Pinpoint the cell where the given text exists, returning its (x, y) midpoint coordinate. 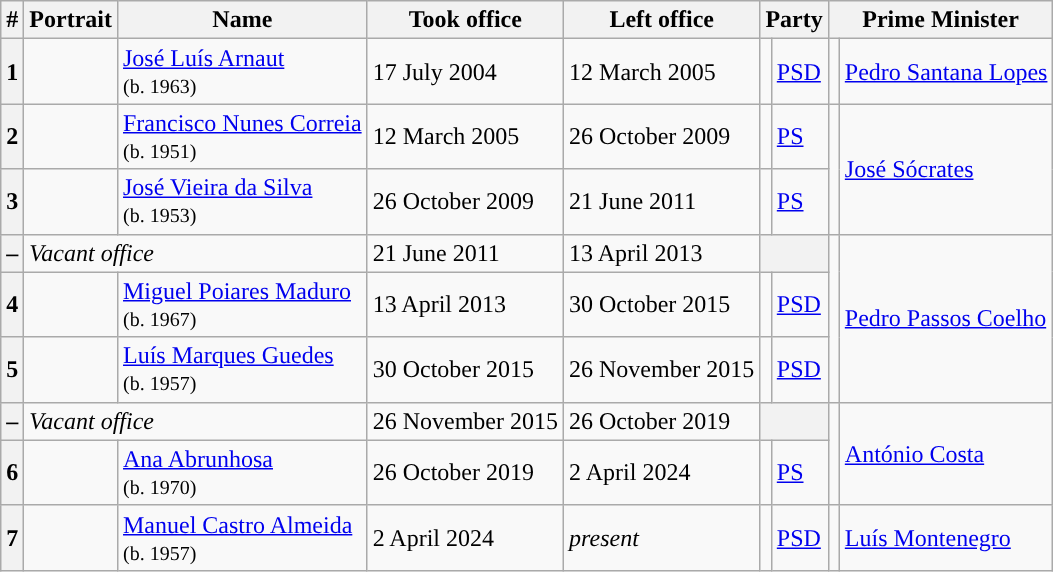
1 (12, 72)
Name (242, 20)
7 (12, 538)
present (662, 538)
Manuel Castro Almeida(b. 1957) (242, 538)
Party (794, 20)
José Sócrates (946, 169)
# (12, 20)
Luís Marques Guedes(b. 1957) (242, 370)
3 (12, 202)
Prime Minister (940, 20)
Miguel Poiares Maduro(b. 1967) (242, 304)
Left office (662, 20)
17 July 2004 (465, 72)
Luís Montenegro (946, 538)
José Vieira da Silva(b. 1953) (242, 202)
2 (12, 136)
Pedro Santana Lopes (946, 72)
Took office (465, 20)
Pedro Passos Coelho (946, 318)
José Luís Arnaut(b. 1963) (242, 72)
Portrait (71, 20)
Ana Abrunhosa(b. 1970) (242, 472)
Francisco Nunes Correia(b. 1951) (242, 136)
6 (12, 472)
António Costa (946, 454)
5 (12, 370)
4 (12, 304)
